Find where the given text appears and provide that cell's center as (x, y) coordinate. 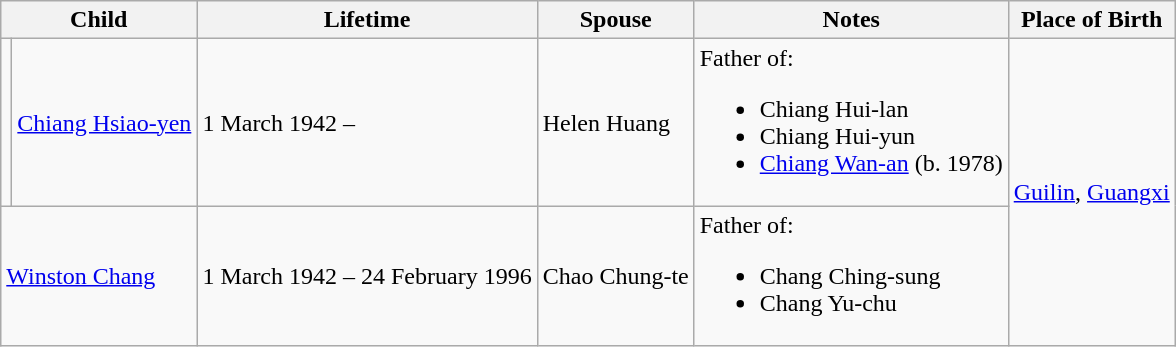
1 March 1942 – 24 February 1996 (367, 276)
Child (99, 20)
Guilin, Guangxi (1092, 192)
Helen Huang (616, 122)
1 March 1942 – (367, 122)
Father of:Chang Ching-sungChang Yu-chu (851, 276)
Chiang Hsiao-yen (104, 122)
Lifetime (367, 20)
Place of Birth (1092, 20)
Notes (851, 20)
Spouse (616, 20)
Chao Chung-te (616, 276)
Father of:Chiang Hui-lanChiang Hui-yunChiang Wan-an (b. 1978) (851, 122)
Winston Chang (99, 276)
